Provide the (X, Y) coordinate of the cell's center where the given text is located.  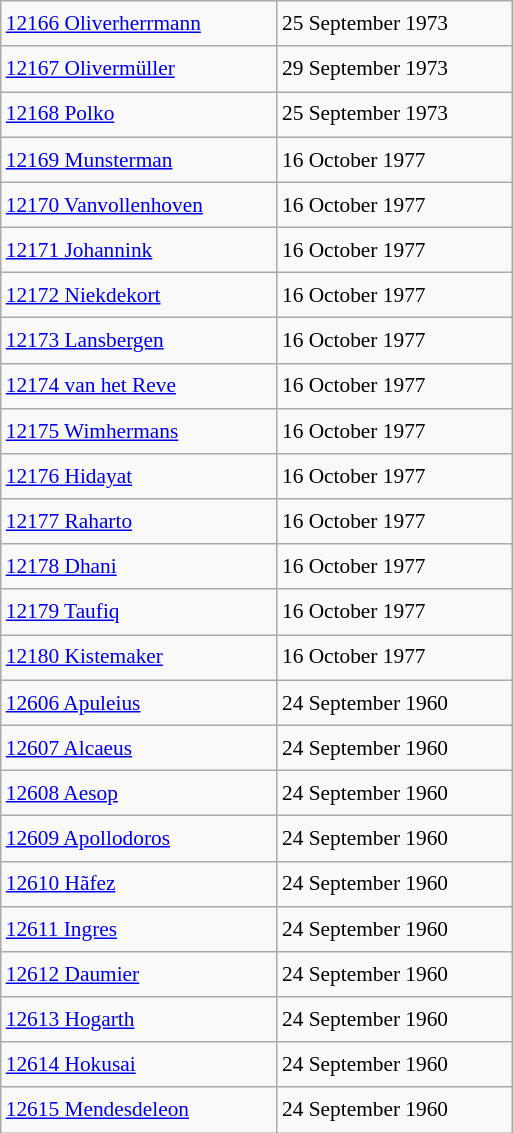
12608 Aesop (139, 792)
12169 Munsterman (139, 160)
12170 Vanvollenhoven (139, 204)
29 September 1973 (394, 68)
12168 Polko (139, 114)
12179 Taufiq (139, 612)
12609 Apollodoros (139, 838)
12166 Oliverherrmann (139, 24)
12171 Johannink (139, 250)
12613 Hogarth (139, 1020)
12611 Ingres (139, 928)
12610 Hãfez (139, 884)
12612 Daumier (139, 974)
12180 Kistemaker (139, 658)
12175 Wimhermans (139, 430)
12615 Mendesdeleon (139, 1110)
12606 Apuleius (139, 702)
12607 Alcaeus (139, 748)
12174 van het Reve (139, 386)
12167 Olivermüller (139, 68)
12178 Dhani (139, 566)
12614 Hokusai (139, 1064)
12176 Hidayat (139, 476)
12172 Niekdekort (139, 296)
12177 Raharto (139, 522)
12173 Lansbergen (139, 340)
